Identify which cell holds the provided text, then report its [X, Y] central coordinate. 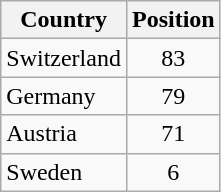
79 [173, 96]
Germany [64, 96]
6 [173, 172]
83 [173, 58]
Austria [64, 134]
Country [64, 20]
Position [173, 20]
Sweden [64, 172]
Switzerland [64, 58]
71 [173, 134]
